Capture the cell that displays the provided text and extract its [x, y] central coordinate. 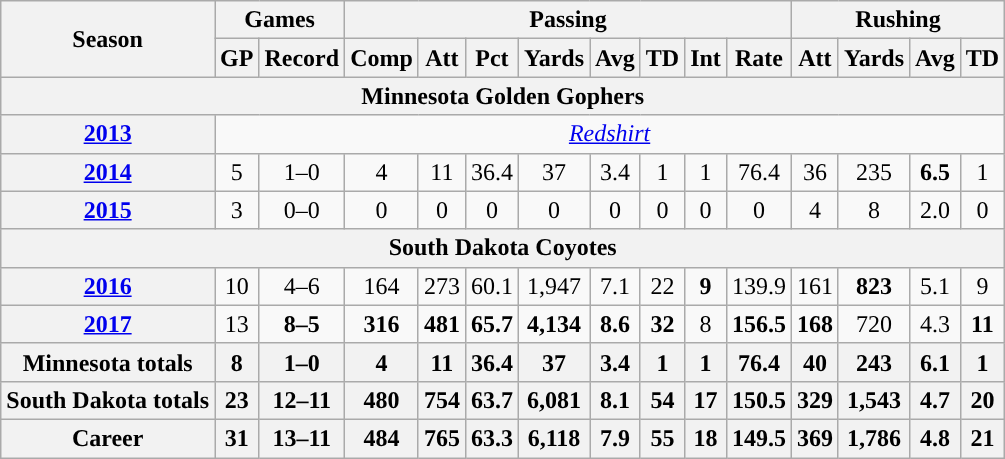
329 [814, 400]
Int [706, 58]
Rushing [898, 20]
13 [237, 324]
Rate [758, 58]
161 [814, 286]
Career [108, 438]
823 [874, 286]
164 [382, 286]
1,786 [874, 438]
Comp [382, 58]
7.1 [616, 286]
6.1 [936, 362]
5.1 [936, 286]
4,134 [554, 324]
8.1 [616, 400]
168 [814, 324]
55 [662, 438]
149.5 [758, 438]
2015 [108, 210]
Games [280, 20]
Season [108, 39]
4.3 [936, 324]
156.5 [758, 324]
6.5 [936, 172]
6,081 [554, 400]
273 [442, 286]
720 [874, 324]
243 [874, 362]
36 [814, 172]
13–11 [302, 438]
32 [662, 324]
765 [442, 438]
4–6 [302, 286]
Minnesota Golden Gophers [503, 96]
12–11 [302, 400]
63.3 [492, 438]
2016 [108, 286]
Redshirt [610, 134]
20 [982, 400]
484 [382, 438]
10 [237, 286]
235 [874, 172]
754 [442, 400]
2.0 [936, 210]
23 [237, 400]
6,118 [554, 438]
8–5 [302, 324]
31 [237, 438]
65.7 [492, 324]
480 [382, 400]
316 [382, 324]
2013 [108, 134]
Minnesota totals [108, 362]
Pct [492, 58]
1,543 [874, 400]
Record [302, 58]
22 [662, 286]
GP [237, 58]
40 [814, 362]
3 [237, 210]
5 [237, 172]
63.7 [492, 400]
7.9 [616, 438]
21 [982, 438]
0–0 [302, 210]
8.6 [616, 324]
481 [442, 324]
2014 [108, 172]
369 [814, 438]
4.7 [936, 400]
Passing [568, 20]
139.9 [758, 286]
60.1 [492, 286]
South Dakota Coyotes [503, 248]
18 [706, 438]
2017 [108, 324]
1,947 [554, 286]
17 [706, 400]
54 [662, 400]
150.5 [758, 400]
South Dakota totals [108, 400]
4.8 [936, 438]
